Locate the cell with the specified text and output its (X, Y) center coordinate. 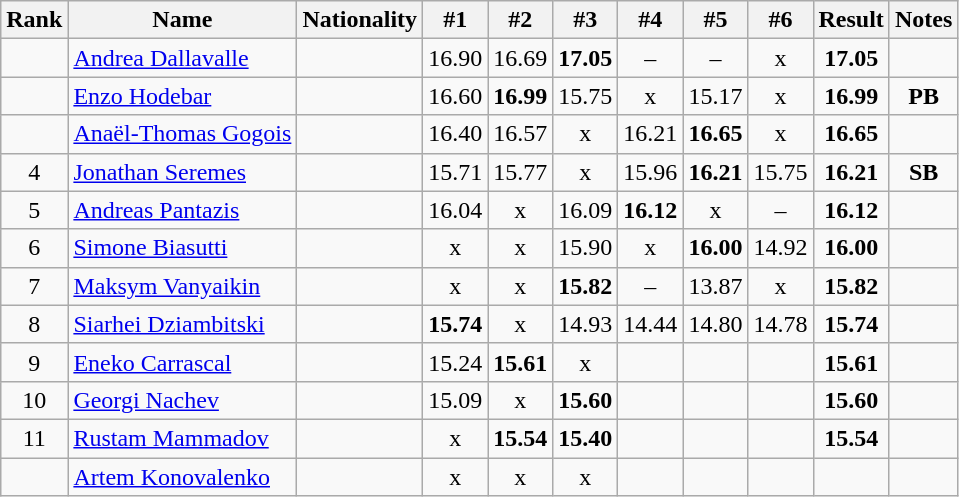
Anaël-Thomas Gogois (182, 134)
15.24 (456, 362)
15.96 (650, 172)
14.92 (780, 248)
Result (851, 20)
Rank (34, 20)
16.09 (586, 210)
8 (34, 324)
Georgi Nachev (182, 400)
9 (34, 362)
15.77 (520, 172)
Artem Konovalenko (182, 477)
#4 (650, 20)
PB (923, 96)
16.90 (456, 58)
#3 (586, 20)
15.71 (456, 172)
Notes (923, 20)
7 (34, 286)
Name (182, 20)
4 (34, 172)
Maksym Vanyaikin (182, 286)
16.04 (456, 210)
SB (923, 172)
5 (34, 210)
14.80 (716, 324)
10 (34, 400)
Siarhei Dziambitski (182, 324)
14.44 (650, 324)
#6 (780, 20)
Jonathan Seremes (182, 172)
15.09 (456, 400)
Simone Biasutti (182, 248)
Andrea Dallavalle (182, 58)
Eneko Carrascal (182, 362)
16.69 (520, 58)
15.40 (586, 438)
Enzo Hodebar (182, 96)
11 (34, 438)
#2 (520, 20)
#5 (716, 20)
Rustam Mammadov (182, 438)
16.60 (456, 96)
16.40 (456, 134)
14.78 (780, 324)
Nationality (360, 20)
13.87 (716, 286)
16.57 (520, 134)
Andreas Pantazis (182, 210)
15.90 (586, 248)
#1 (456, 20)
14.93 (586, 324)
15.17 (716, 96)
6 (34, 248)
